Return the [x, y] coordinate for the center point of the cell that contains the specified text.  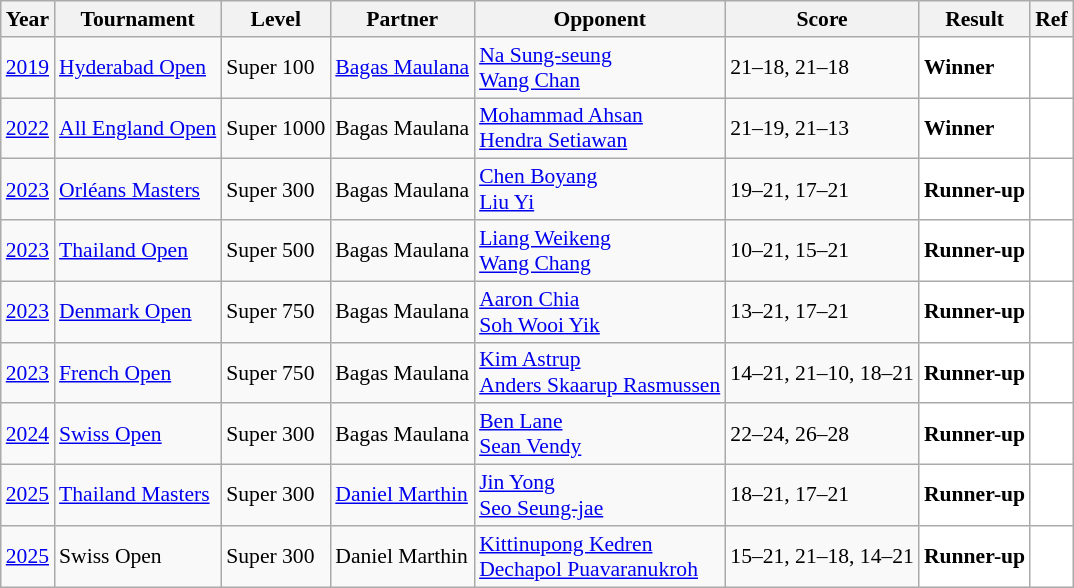
2024 [28, 434]
Kittinupong Kedren Dechapol Puavaranukroh [600, 556]
21–18, 21–18 [822, 68]
Score [822, 19]
Result [974, 19]
Level [276, 19]
13–21, 17–21 [822, 312]
Mohammad Ahsan Hendra Setiawan [600, 128]
15–21, 21–18, 14–21 [822, 556]
22–24, 26–28 [822, 434]
21–19, 21–13 [822, 128]
2022 [28, 128]
Opponent [600, 19]
10–21, 15–21 [822, 250]
Liang Weikeng Wang Chang [600, 250]
Super 500 [276, 250]
Kim Astrup Anders Skaarup Rasmussen [600, 372]
Partner [402, 19]
Tournament [138, 19]
Thailand Masters [138, 496]
14–21, 21–10, 18–21 [822, 372]
Super 1000 [276, 128]
Ref [1051, 19]
18–21, 17–21 [822, 496]
All England Open [138, 128]
Super 100 [276, 68]
Thailand Open [138, 250]
Ben Lane Sean Vendy [600, 434]
Jin Yong Seo Seung-jae [600, 496]
Hyderabad Open [138, 68]
19–21, 17–21 [822, 190]
Denmark Open [138, 312]
Year [28, 19]
Aaron Chia Soh Wooi Yik [600, 312]
Chen Boyang Liu Yi [600, 190]
Na Sung-seung Wang Chan [600, 68]
2019 [28, 68]
French Open [138, 372]
Orléans Masters [138, 190]
